For the text-containing cell, return its midpoint in [X, Y] coordinate format. 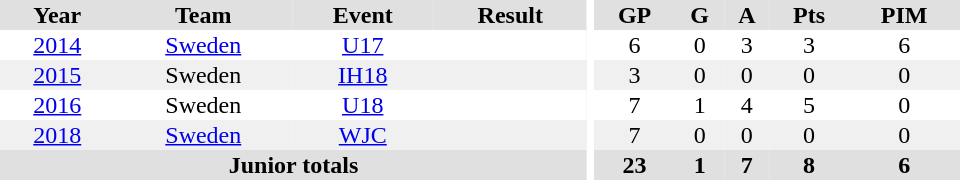
2018 [58, 135]
GP [635, 15]
WJC [363, 135]
A [747, 15]
Junior totals [294, 165]
U18 [363, 105]
8 [810, 165]
Team [204, 15]
4 [747, 105]
5 [810, 105]
G [700, 15]
Event [363, 15]
U17 [363, 45]
2014 [58, 45]
Result [511, 15]
Pts [810, 15]
2016 [58, 105]
Year [58, 15]
23 [635, 165]
IH18 [363, 75]
2015 [58, 75]
PIM [904, 15]
